Provide the [X, Y] coordinate of the cell's center where the given text is located.  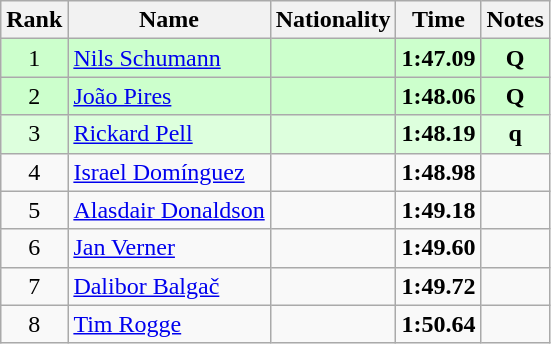
Alasdair Donaldson [169, 210]
Rank [34, 20]
q [515, 134]
Jan Verner [169, 248]
1:49.18 [438, 210]
8 [34, 324]
João Pires [169, 96]
4 [34, 172]
5 [34, 210]
Tim Rogge [169, 324]
Time [438, 20]
1:48.06 [438, 96]
3 [34, 134]
Israel Domínguez [169, 172]
7 [34, 286]
1:49.72 [438, 286]
Nationality [333, 20]
1:47.09 [438, 58]
1:48.98 [438, 172]
Dalibor Balgač [169, 286]
6 [34, 248]
2 [34, 96]
Name [169, 20]
1:49.60 [438, 248]
1 [34, 58]
1:48.19 [438, 134]
Notes [515, 20]
1:50.64 [438, 324]
Nils Schumann [169, 58]
Rickard Pell [169, 134]
